For the text-containing cell, return its midpoint in (X, Y) coordinate format. 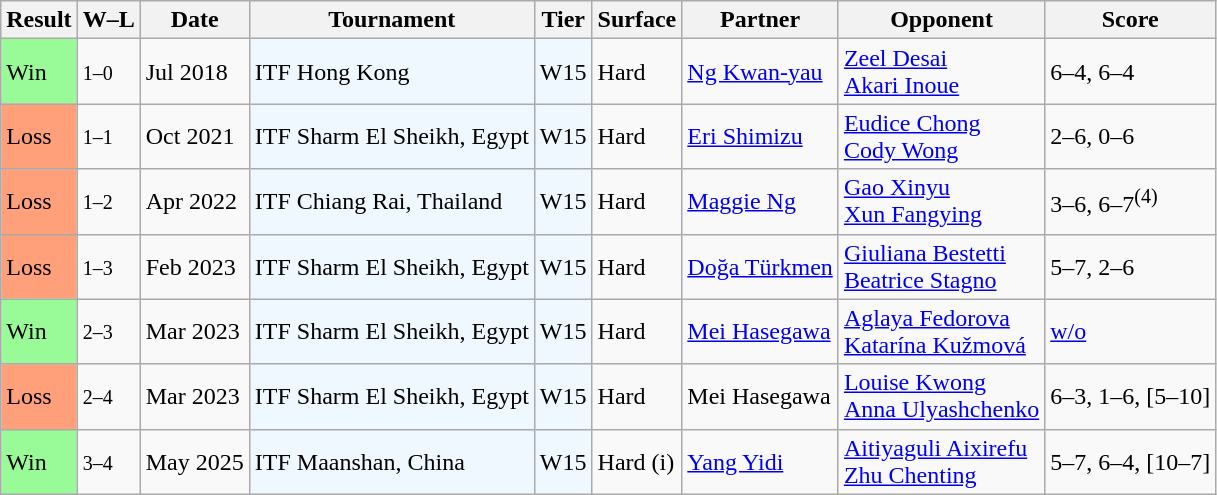
W–L (108, 20)
Tier (563, 20)
Result (39, 20)
Maggie Ng (760, 202)
Opponent (941, 20)
Date (194, 20)
6–4, 6–4 (1130, 72)
Apr 2022 (194, 202)
Feb 2023 (194, 266)
1–0 (108, 72)
ITF Maanshan, China (392, 462)
Eudice Chong Cody Wong (941, 136)
Giuliana Bestetti Beatrice Stagno (941, 266)
2–6, 0–6 (1130, 136)
May 2025 (194, 462)
Doğa Türkmen (760, 266)
Aitiyaguli Aixirefu Zhu Chenting (941, 462)
1–3 (108, 266)
5–7, 6–4, [10–7] (1130, 462)
Aglaya Fedorova Katarína Kužmová (941, 332)
Eri Shimizu (760, 136)
Louise Kwong Anna Ulyashchenko (941, 396)
2–4 (108, 396)
Gao Xinyu Xun Fangying (941, 202)
Surface (637, 20)
Tournament (392, 20)
Score (1130, 20)
Ng Kwan-yau (760, 72)
Jul 2018 (194, 72)
3–4 (108, 462)
ITF Chiang Rai, Thailand (392, 202)
Zeel Desai Akari Inoue (941, 72)
1–1 (108, 136)
ITF Hong Kong (392, 72)
Hard (i) (637, 462)
Oct 2021 (194, 136)
Partner (760, 20)
Yang Yidi (760, 462)
1–2 (108, 202)
w/o (1130, 332)
2–3 (108, 332)
3–6, 6–7(4) (1130, 202)
5–7, 2–6 (1130, 266)
6–3, 1–6, [5–10] (1130, 396)
